Pinpoint the cell where the given text exists, returning its [x, y] midpoint coordinate. 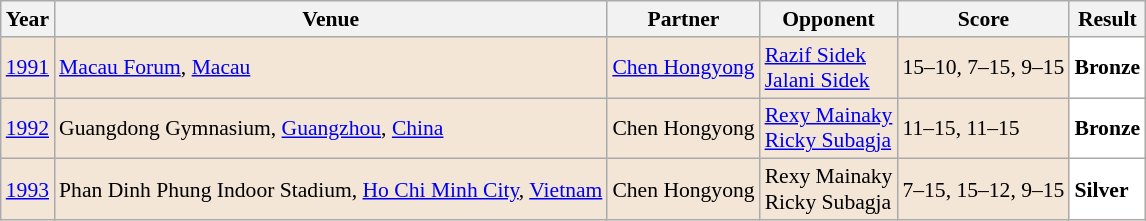
Score [983, 19]
1993 [28, 190]
Opponent [829, 19]
7–15, 15–12, 9–15 [983, 190]
1992 [28, 128]
Razif Sidek Jalani Sidek [829, 68]
Venue [330, 19]
Phan Dinh Phung Indoor Stadium, Ho Chi Minh City, Vietnam [330, 190]
Silver [1107, 190]
Year [28, 19]
Guangdong Gymnasium, Guangzhou, China [330, 128]
Partner [683, 19]
Result [1107, 19]
Macau Forum, Macau [330, 68]
11–15, 11–15 [983, 128]
1991 [28, 68]
15–10, 7–15, 9–15 [983, 68]
